Pinpoint the cell where the given text exists, returning its (X, Y) midpoint coordinate. 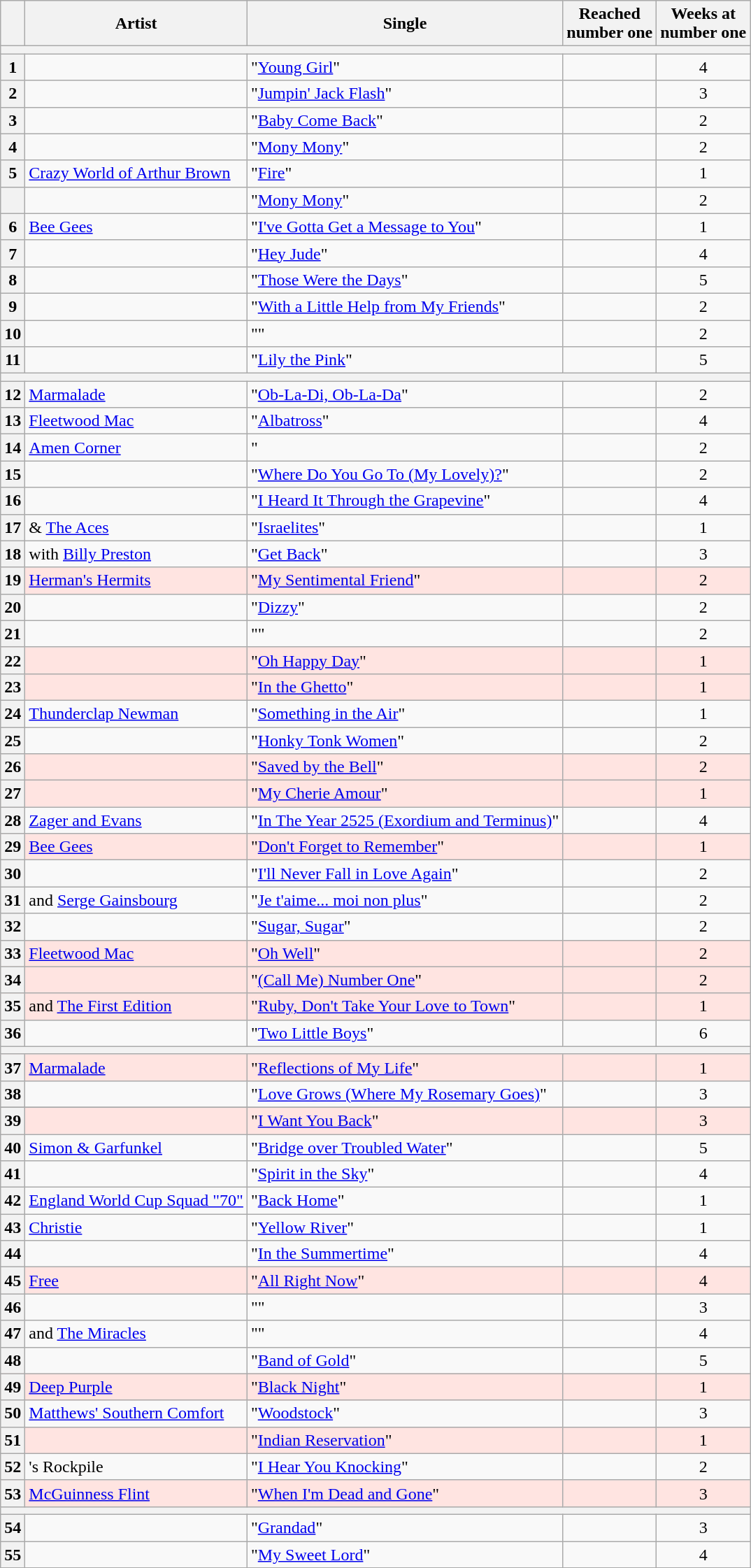
Amen Corner (136, 448)
"Jumpin' Jack Flash" (404, 94)
29 (13, 847)
33 (13, 953)
Artist (136, 24)
Zager and Evans (136, 820)
53 (13, 1493)
England World Cup Squad "70" (136, 1201)
36 (13, 1033)
and The Miracles (136, 1334)
39 (13, 1120)
"Dizzy" (404, 607)
"Sugar, Sugar" (404, 927)
34 (13, 980)
"Don't Forget to Remember" (404, 847)
"My Sentimental Friend" (404, 580)
26 (13, 767)
Thunderclap Newman (136, 713)
"Indian Reservation" (404, 1440)
"Ob-La-Di, Ob-La-Da" (404, 394)
20 (13, 607)
23 (13, 687)
19 (13, 580)
9 (13, 306)
"Something in the Air" (404, 713)
17 (13, 527)
"In The Year 2525 (Exordium and Terminus)" (404, 820)
41 (13, 1174)
21 (13, 634)
"Get Back" (404, 554)
"I Hear You Knocking" (404, 1467)
"Spirit in the Sky" (404, 1174)
16 (13, 501)
"Love Grows (Where My Rosemary Goes)" (404, 1094)
"My Sweet Lord" (404, 1555)
"When I'm Dead and Gone" (404, 1493)
30 (13, 874)
"Honky Tonk Women" (404, 741)
22 (13, 660)
11 (13, 360)
Weeks atnumber one (703, 24)
50 (13, 1413)
"Band of Gold" (404, 1360)
49 (13, 1387)
"All Right Now" (404, 1281)
13 (13, 421)
10 (13, 334)
"Yellow River" (404, 1227)
45 (13, 1281)
"Young Girl" (404, 67)
42 (13, 1201)
28 (13, 820)
43 (13, 1227)
"I'll Never Fall in Love Again" (404, 874)
Deep Purple (136, 1387)
and The First Edition (136, 1006)
"Hey Jude" (404, 253)
"I Heard It Through the Grapevine" (404, 501)
"Lily the Pink" (404, 360)
32 (13, 927)
"My Cherie Amour" (404, 794)
with Billy Preston (136, 554)
Crazy World of Arthur Brown (136, 173)
"Woodstock" (404, 1413)
"Two Little Boys" (404, 1033)
"Je t'aime... moi non plus" (404, 900)
37 (13, 1067)
7 (13, 253)
18 (13, 554)
"With a Little Help from My Friends" (404, 306)
"Oh Happy Day" (404, 660)
"Albatross" (404, 421)
" (404, 448)
"Oh Well" (404, 953)
24 (13, 713)
"I Want You Back" (404, 1120)
"(Call Me) Number One" (404, 980)
27 (13, 794)
38 (13, 1094)
's Rockpile (136, 1467)
48 (13, 1360)
"Those Were the Days" (404, 280)
"In the Summertime" (404, 1254)
"Israelites" (404, 527)
"Saved by the Bell" (404, 767)
"I've Gotta Get a Message to You" (404, 227)
"Black Night" (404, 1387)
54 (13, 1527)
Free (136, 1281)
"Baby Come Back" (404, 120)
Simon & Garfunkel (136, 1148)
52 (13, 1467)
25 (13, 741)
"In the Ghetto" (404, 687)
44 (13, 1254)
"Reflections of My Life" (404, 1067)
"Grandad" (404, 1527)
40 (13, 1148)
15 (13, 474)
Matthews' Southern Comfort (136, 1413)
46 (13, 1307)
31 (13, 900)
"Fire" (404, 173)
Herman's Hermits (136, 580)
35 (13, 1006)
51 (13, 1440)
14 (13, 448)
"Back Home" (404, 1201)
8 (13, 280)
"Ruby, Don't Take Your Love to Town" (404, 1006)
Reachednumber one (610, 24)
12 (13, 394)
McGuinness Flint (136, 1493)
47 (13, 1334)
Single (404, 24)
Christie (136, 1227)
& The Aces (136, 527)
"Where Do You Go To (My Lovely)?" (404, 474)
55 (13, 1555)
and Serge Gainsbourg (136, 900)
"Bridge over Troubled Water" (404, 1148)
